Return the (X, Y) coordinate for the center point of the cell that contains the specified text.  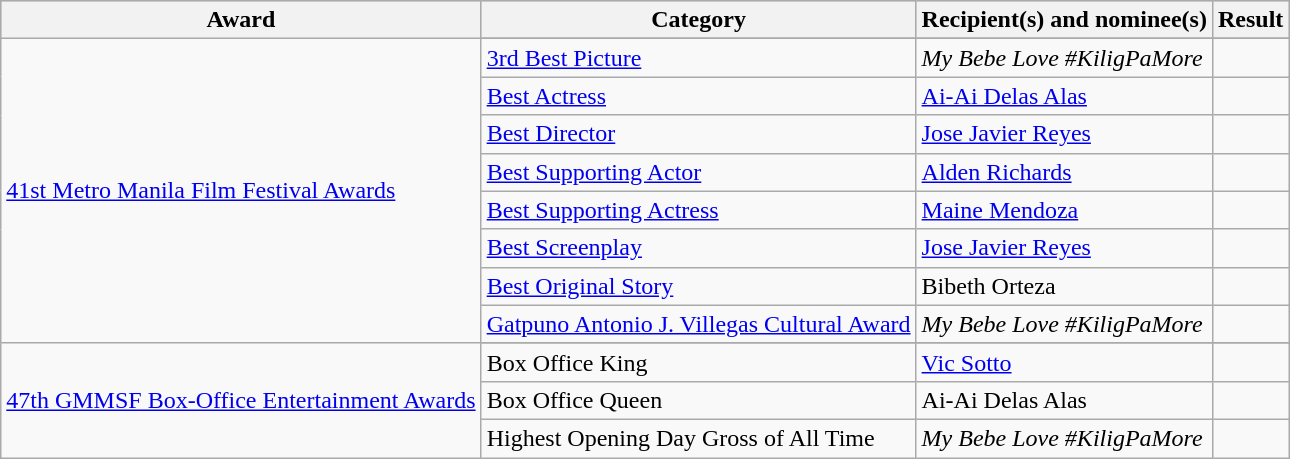
47th GMMSF Box-Office Entertainment Awards (241, 400)
Best Supporting Actor (698, 172)
Gatpuno Antonio J. Villegas Cultural Award (698, 324)
Category (698, 20)
Best Actress (698, 96)
3rd Best Picture (698, 58)
Result (1250, 20)
Alden Richards (1064, 172)
41st Metro Manila Film Festival Awards (241, 191)
Best Director (698, 134)
Best Original Story (698, 286)
Recipient(s) and nominee(s) (1064, 20)
Box Office Queen (698, 400)
Best Supporting Actress (698, 210)
Bibeth Orteza (1064, 286)
Box Office King (698, 362)
Best Screenplay (698, 248)
Vic Sotto (1064, 362)
Highest Opening Day Gross of All Time (698, 438)
Award (241, 20)
Maine Mendoza (1064, 210)
